Return [x, y] of the center of cell containing provided text 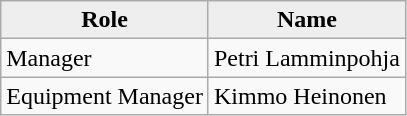
Petri Lamminpohja [306, 58]
Name [306, 20]
Manager [105, 58]
Kimmo Heinonen [306, 96]
Role [105, 20]
Equipment Manager [105, 96]
